Pinpoint the cell where the given text exists, returning its (x, y) midpoint coordinate. 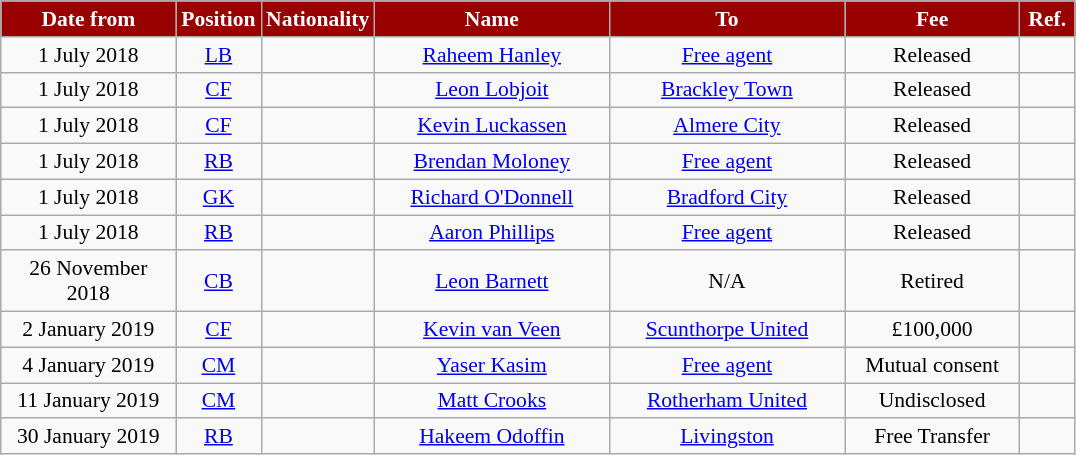
Leon Lobjoit (492, 90)
Livingston (726, 437)
Matt Crooks (492, 401)
Fee (932, 19)
Richard O'Donnell (492, 197)
GK (218, 197)
To (726, 19)
Date from (88, 19)
26 November 2018 (88, 282)
LB (218, 55)
Brendan Moloney (492, 162)
Almere City (726, 126)
Position (218, 19)
Ref. (1048, 19)
Nationality (318, 19)
Free Transfer (932, 437)
CB (218, 282)
Undisclosed (932, 401)
Rotherham United (726, 401)
Retired (932, 282)
Brackley Town (726, 90)
Kevin van Veen (492, 330)
11 January 2019 (88, 401)
4 January 2019 (88, 365)
Bradford City (726, 197)
Raheem Hanley (492, 55)
Mutual consent (932, 365)
2 January 2019 (88, 330)
Leon Barnett (492, 282)
Kevin Luckassen (492, 126)
N/A (726, 282)
30 January 2019 (88, 437)
£100,000 (932, 330)
Yaser Kasim (492, 365)
Hakeem Odoffin (492, 437)
Scunthorpe United (726, 330)
Aaron Phillips (492, 233)
Name (492, 19)
